Provide the [x, y] coordinate of the cell's center where the given text is located.  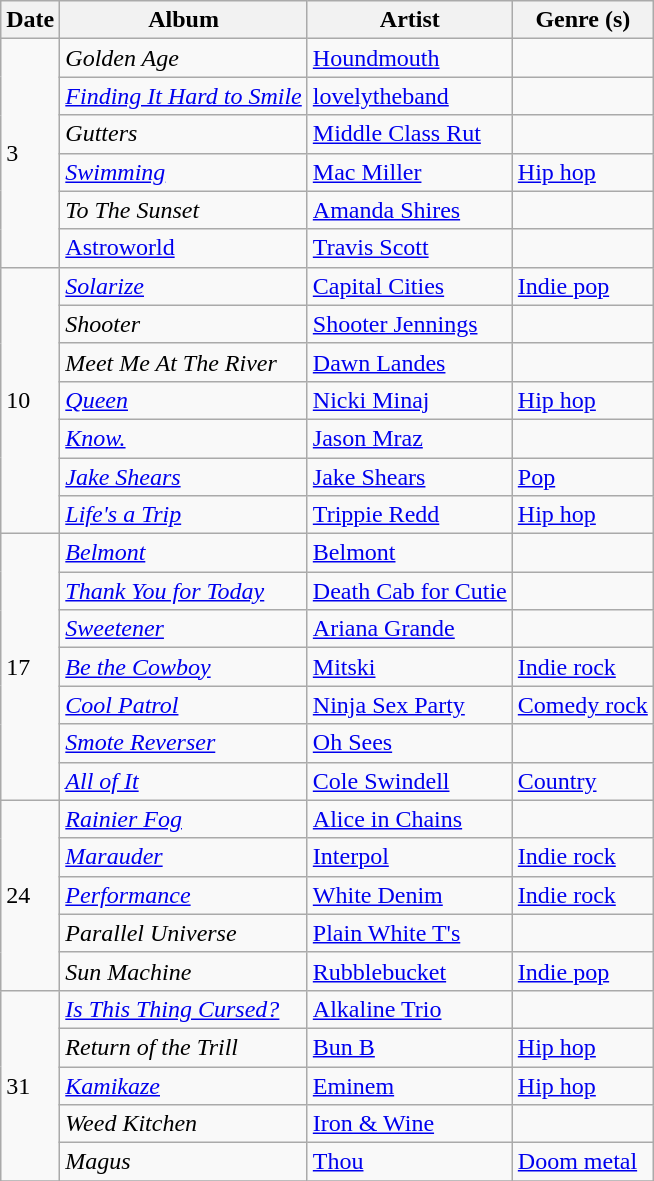
Thou [410, 1162]
Ariana Grande [410, 629]
Astroworld [184, 248]
24 [30, 895]
Artist [410, 20]
Oh Sees [410, 743]
Date [30, 20]
Plain White T's [410, 933]
Swimming [184, 172]
Ninja Sex Party [410, 705]
Cool Patrol [184, 705]
Mitski [410, 667]
Performance [184, 895]
All of It [184, 781]
Trippie Redd [410, 515]
Middle Class Rut [410, 134]
Shooter [184, 324]
Eminem [410, 1085]
Return of the Trill [184, 1047]
17 [30, 667]
Know. [184, 438]
Doom metal [582, 1162]
Is This Thing Cursed? [184, 1009]
lovelytheband [410, 96]
Nicki Minaj [410, 400]
Amanda Shires [410, 210]
Alice in Chains [410, 819]
Sweetener [184, 629]
Sun Machine [184, 971]
10 [30, 400]
Golden Age [184, 58]
Kamikaze [184, 1085]
Houndmouth [410, 58]
Alkaline Trio [410, 1009]
Death Cab for Cutie [410, 591]
Solarize [184, 286]
Shooter Jennings [410, 324]
Pop [582, 477]
3 [30, 153]
Mac Miller [410, 172]
Bun B [410, 1047]
Cole Swindell [410, 781]
Dawn Landes [410, 362]
White Denim [410, 895]
Rubblebucket [410, 971]
Interpol [410, 857]
Travis Scott [410, 248]
Be the Cowboy [184, 667]
Jason Mraz [410, 438]
Rainier Fog [184, 819]
Queen [184, 400]
Capital Cities [410, 286]
Magus [184, 1162]
31 [30, 1085]
Weed Kitchen [184, 1124]
Parallel Universe [184, 933]
Marauder [184, 857]
Country [582, 781]
To The Sunset [184, 210]
Comedy rock [582, 705]
Thank You for Today [184, 591]
Meet Me At The River [184, 362]
Genre (s) [582, 20]
Album [184, 20]
Finding It Hard to Smile [184, 96]
Life's a Trip [184, 515]
Gutters [184, 134]
Iron & Wine [410, 1124]
Smote Reverser [184, 743]
